Output the [X, Y] coordinate of the center of the cell containing the given text.  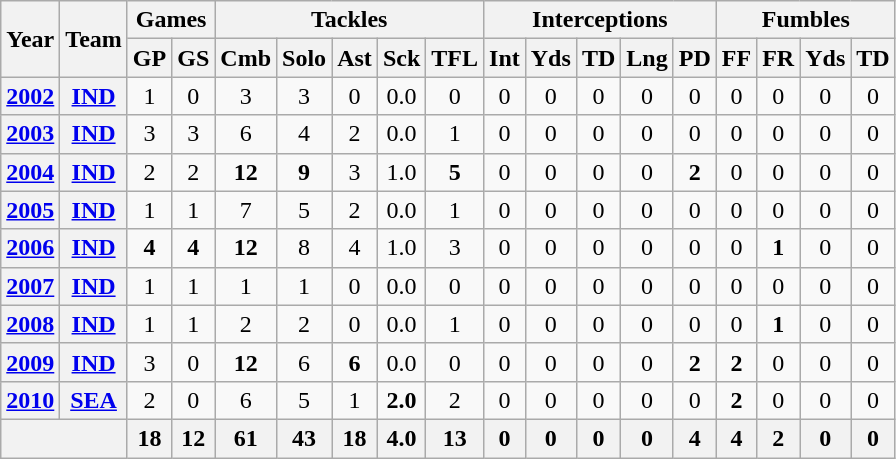
Lng [647, 58]
2004 [30, 172]
13 [455, 438]
43 [304, 438]
PD [694, 58]
TFL [455, 58]
7 [246, 210]
8 [304, 248]
61 [246, 438]
2010 [30, 400]
2008 [30, 324]
Ast [355, 58]
Fumbles [806, 20]
GS [194, 58]
GP [149, 58]
Games [170, 20]
Cmb [246, 58]
4.0 [401, 438]
2002 [30, 96]
SEA [94, 400]
Year [30, 39]
Sck [401, 58]
FR [778, 58]
2007 [30, 286]
Int [505, 58]
2.0 [401, 400]
Team [94, 39]
2009 [30, 362]
2005 [30, 210]
9 [304, 172]
2003 [30, 134]
FF [736, 58]
Tackles [350, 20]
Interceptions [600, 20]
Solo [304, 58]
2006 [30, 248]
